Scan for the cell matching the given text and deliver its [X, Y] coordinate at center. 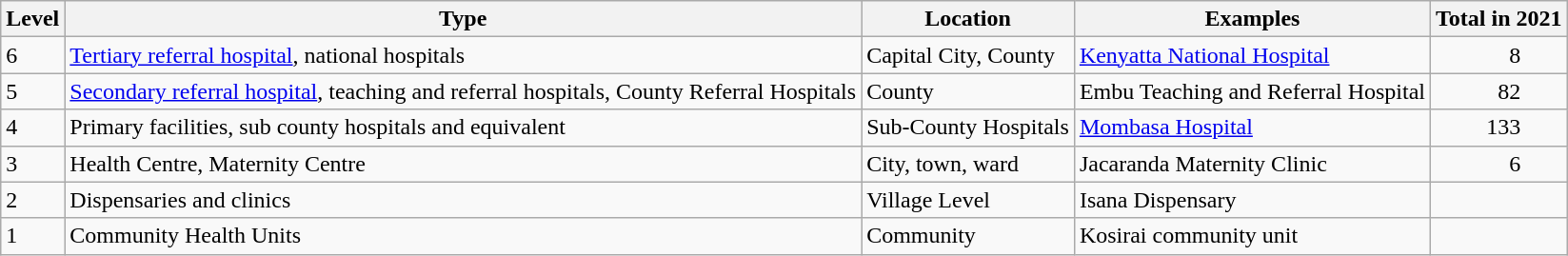
Location [968, 19]
Level [32, 19]
Health Centre, Maternity Centre [463, 164]
5 [32, 91]
City, town, ward [968, 164]
Kenyatta National Hospital [1252, 55]
Community Health Units [463, 236]
Jacaranda Maternity Clinic [1252, 164]
Village Level [968, 200]
2 [32, 200]
Primary facilities, sub county hospitals and equivalent [463, 128]
County [968, 91]
Embu Teaching and Referral Hospital [1252, 91]
Mombasa Hospital [1252, 128]
Community [968, 236]
Dispensaries and clinics [463, 200]
Examples [1252, 19]
Total in 2021 [1499, 19]
Sub-County Hospitals [968, 128]
Capital City, County [968, 55]
8 [1499, 55]
Type [463, 19]
1 [32, 236]
Kosirai community unit [1252, 236]
3 [32, 164]
133 [1499, 128]
4 [32, 128]
Tertiary referral hospital, national hospitals [463, 55]
Secondary referral hospital, teaching and referral hospitals, County Referral Hospitals [463, 91]
82 [1499, 91]
Isana Dispensary [1252, 200]
